Identify which cell holds the provided text, then report its [x, y] central coordinate. 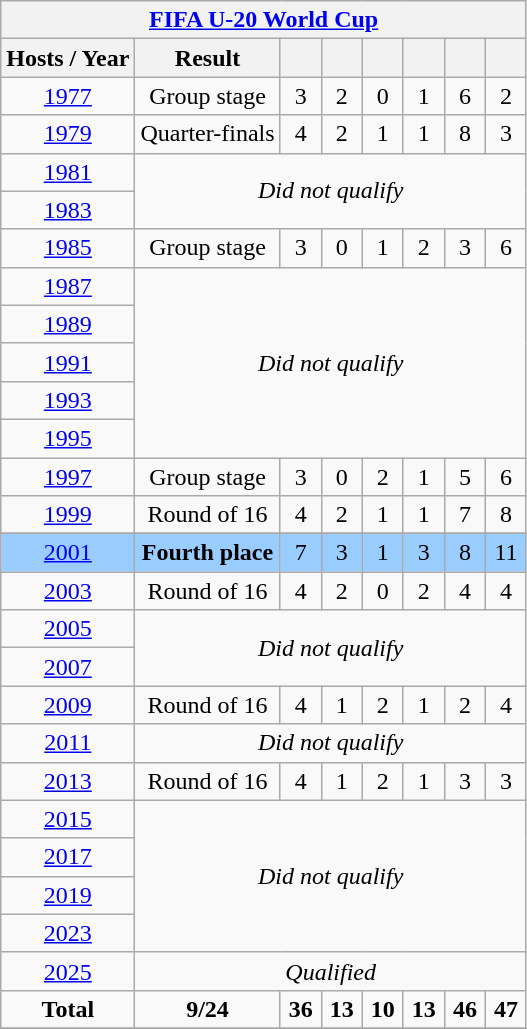
Qualified [331, 971]
2019 [68, 895]
1989 [68, 324]
1979 [68, 134]
36 [300, 1009]
Fourth place [208, 553]
1987 [68, 286]
1983 [68, 210]
9/24 [208, 1009]
10 [382, 1009]
1991 [68, 362]
1993 [68, 400]
47 [506, 1009]
2003 [68, 591]
11 [506, 553]
2015 [68, 819]
Quarter-finals [208, 134]
2023 [68, 933]
2025 [68, 971]
1981 [68, 172]
5 [464, 477]
2009 [68, 705]
1995 [68, 438]
2001 [68, 553]
2011 [68, 743]
1999 [68, 515]
Total [68, 1009]
2017 [68, 857]
1985 [68, 248]
1997 [68, 477]
2005 [68, 629]
2013 [68, 781]
1977 [68, 96]
Result [208, 58]
46 [464, 1009]
FIFA U-20 World Cup [264, 20]
2007 [68, 667]
Hosts / Year [68, 58]
